Locate the cell with the specified text and output its (x, y) center coordinate. 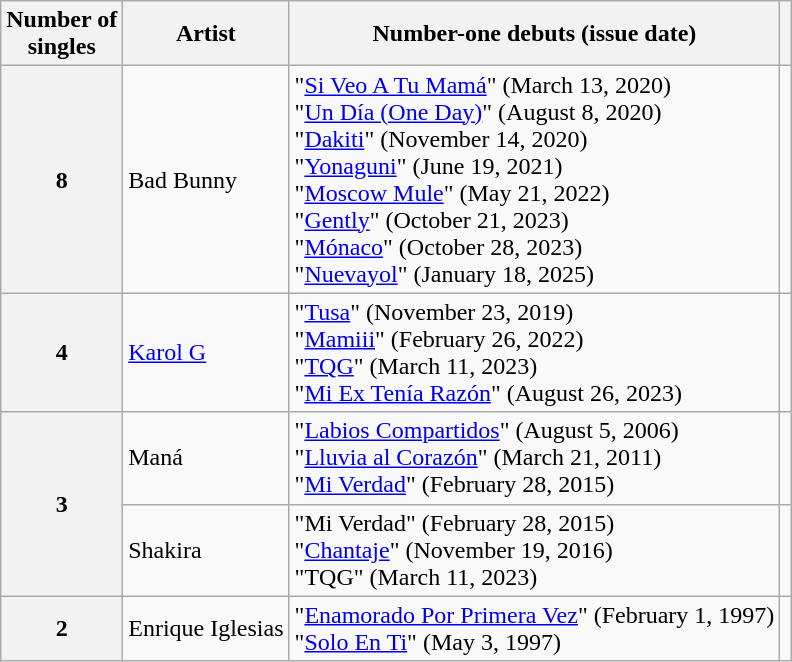
"Enamorado Por Primera Vez" (February 1, 1997)"Solo En Ti" (May 3, 1997) (534, 628)
Number ofsingles (62, 34)
"Mi Verdad" (February 28, 2015)"Chantaje" (November 19, 2016)"TQG" (March 11, 2023) (534, 550)
4 (62, 352)
Number-one debuts (issue date) (534, 34)
Enrique Iglesias (206, 628)
Maná (206, 458)
Artist (206, 34)
Karol G (206, 352)
"Tusa" (November 23, 2019)"Mamiii" (February 26, 2022)"TQG" (March 11, 2023)"Mi Ex Tenía Razón" (August 26, 2023) (534, 352)
2 (62, 628)
8 (62, 180)
Shakira (206, 550)
"Labios Compartidos" (August 5, 2006)"Lluvia al Corazón" (March 21, 2011)"Mi Verdad" (February 28, 2015) (534, 458)
3 (62, 504)
Bad Bunny (206, 180)
